Detect which cell encompasses the target text, then output its [X, Y] center coordinate. 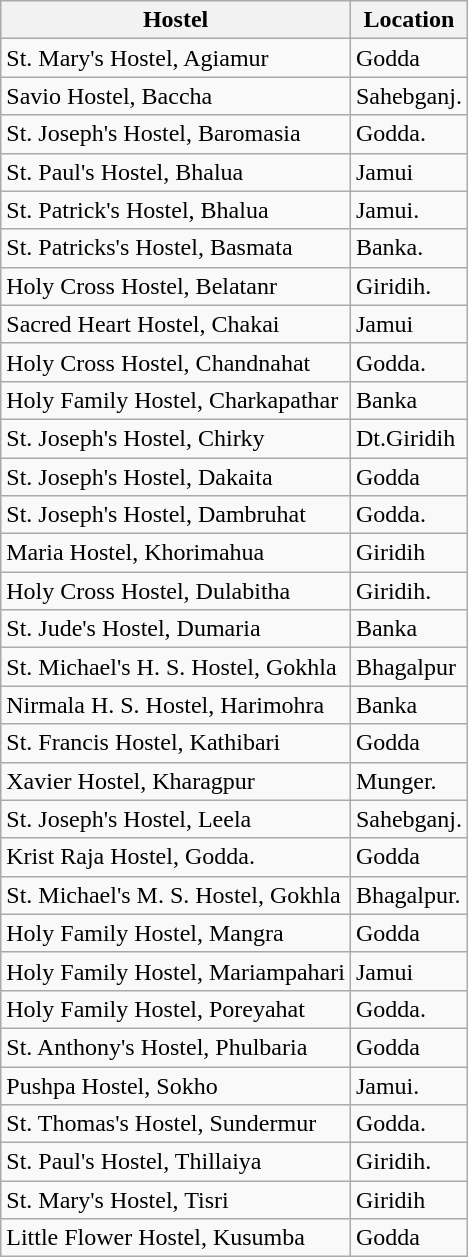
Munger. [408, 781]
St. Joseph's Hostel, Dakaita [176, 477]
Bhagalpur [408, 667]
St. Joseph's Hostel, Baromasia [176, 134]
St. Joseph's Hostel, Chirky [176, 438]
St. Jude's Hostel, Dumaria [176, 629]
Little Flower Hostel, Kusumba [176, 1238]
St. Michael's M. S. Hostel, Gokhla [176, 895]
St. Paul's Hostel, Bhalua [176, 172]
St. Mary's Hostel, Tisri [176, 1200]
St. Paul's Hostel, Thillaiya [176, 1162]
Holy Family Hostel, Mariampahari [176, 971]
St. Patrick's Hostel, Bhalua [176, 210]
Nirmala H. S. Hostel, Harimohra [176, 705]
St. Thomas's Hostel, Sundermur [176, 1124]
Savio Hostel, Baccha [176, 96]
Holy Cross Hostel, Belatanr [176, 286]
St. Francis Hostel, Kathibari [176, 743]
Dt.Giridih [408, 438]
Holy Family Hostel, Poreyahat [176, 1009]
St. Patricks's Hostel, Basmata [176, 248]
Sacred Heart Hostel, Chakai [176, 324]
Xavier Hostel, Kharagpur [176, 781]
Hostel [176, 20]
Banka. [408, 248]
St. Mary's Hostel, Agiamur [176, 58]
St. Michael's H. S. Hostel, Gokhla [176, 667]
St. Anthony's Hostel, Phulbaria [176, 1047]
Holy Cross Hostel, Dulabitha [176, 591]
Holy Family Hostel, Charkapathar [176, 400]
Location [408, 20]
Holy Family Hostel, Mangra [176, 933]
St. Joseph's Hostel, Dambruhat [176, 515]
St. Joseph's Hostel, Leela [176, 819]
Pushpa Hostel, Sokho [176, 1085]
Bhagalpur. [408, 895]
Maria Hostel, Khorimahua [176, 553]
Holy Cross Hostel, Chandnahat [176, 362]
Krist Raja Hostel, Godda. [176, 857]
